For the text-containing cell, return its midpoint in [x, y] coordinate format. 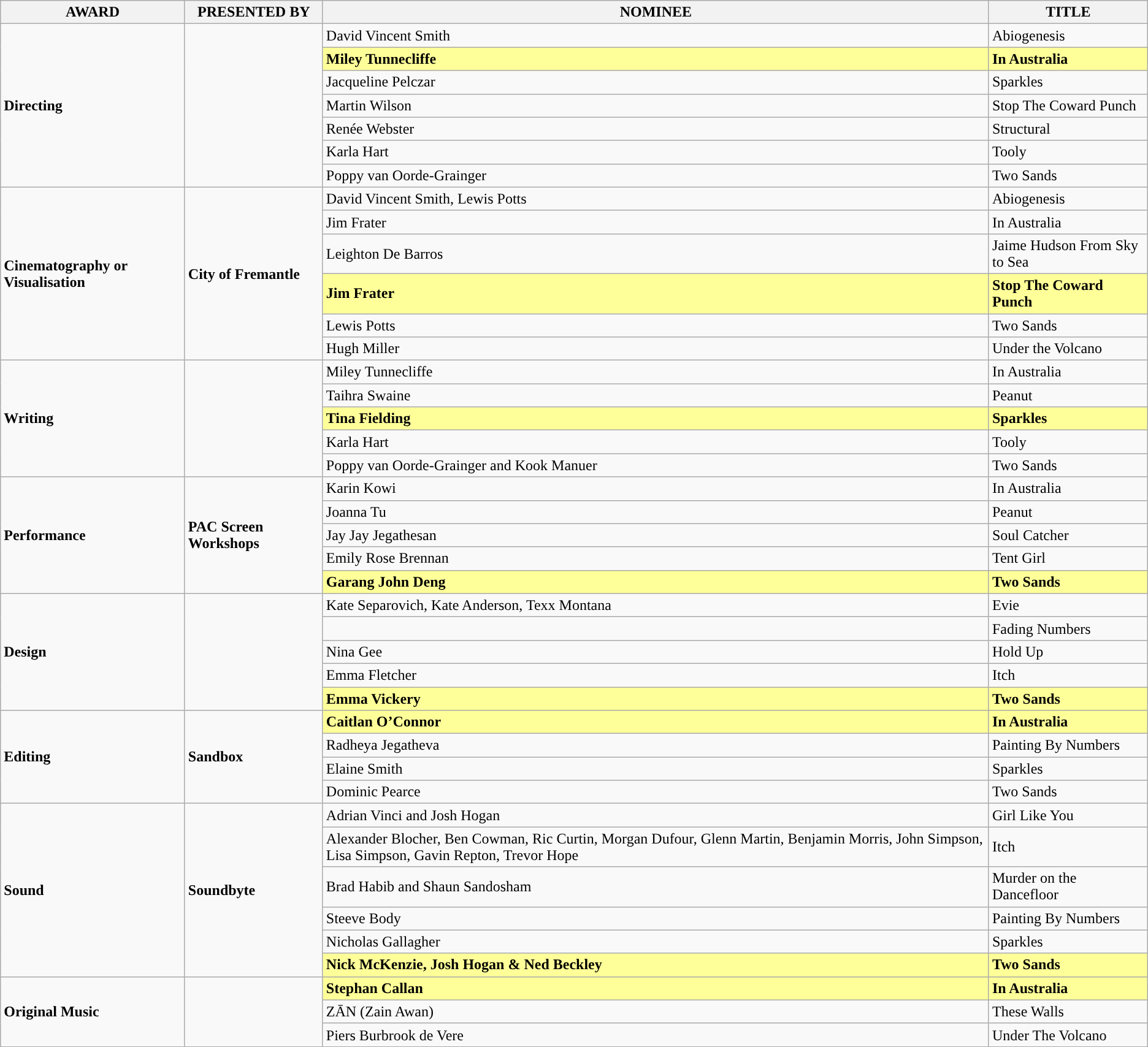
Tina Fielding [656, 419]
Cinematography or Visualisation [93, 273]
Elaine Smith [656, 769]
Tent Girl [1068, 558]
Sound [93, 890]
Soul Catcher [1068, 535]
Girl Like You [1068, 815]
Writing [93, 419]
David Vincent Smith [656, 36]
Poppy van Oorde-Grainger [656, 175]
Under The Volcano [1068, 1035]
Emily Rose Brennan [656, 558]
Taihra Swaine [656, 395]
PRESENTED BY [254, 12]
Garang John Deng [656, 582]
Adrian Vinci and Josh Hogan [656, 815]
Sandbox [254, 757]
Original Music [93, 1011]
Nick McKenzie, Josh Hogan & Ned Beckley [656, 965]
Structural [1068, 129]
Kate Separovich, Kate Anderson, Texx Montana [656, 605]
Radheya Jegatheva [656, 745]
Performance [93, 535]
These Walls [1068, 1011]
Karin Kowi [656, 489]
Poppy van Oorde-Grainger and Kook Manuer [656, 465]
Stephan Callan [656, 988]
Renée Webster [656, 129]
Nicholas Gallagher [656, 942]
City of Fremantle [254, 273]
Design [93, 652]
Hold Up [1068, 652]
Jaime Hudson From Sky to Sea [1068, 254]
Evie [1068, 605]
TITLE [1068, 12]
Murder on the Dancefloor [1068, 886]
Jay Jay Jegathesan [656, 535]
Brad Habib and Shaun Sandosham [656, 886]
PAC Screen Workshops [254, 535]
Hugh Miller [656, 349]
NOMINEE [656, 12]
Directing [93, 105]
Caitlan O’Connor [656, 722]
Lewis Potts [656, 326]
Fading Numbers [1068, 628]
Editing [93, 757]
Under the Volcano [1068, 349]
Jacqueline Pelczar [656, 82]
Leighton De Barros [656, 254]
Emma Vickery [656, 698]
Soundbyte [254, 890]
Steeve Body [656, 918]
Piers Burbrook de Vere [656, 1035]
David Vincent Smith, Lewis Potts [656, 199]
Alexander Blocher, Ben Cowman, Ric Curtin, Morgan Dufour, Glenn Martin, Benjamin Morris, John Simpson, Lisa Simpson, Gavin Repton, Trevor Hope [656, 847]
Emma Fletcher [656, 675]
Martin Wilson [656, 105]
Joanna Tu [656, 512]
AWARD [93, 12]
Nina Gee [656, 652]
ZĀN (Zain Awan) [656, 1011]
Dominic Pearce [656, 792]
